Find where the given text appears and provide that cell's center as [x, y] coordinate. 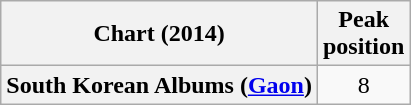
Peakposition [363, 34]
8 [363, 85]
South Korean Albums (Gaon) [160, 85]
Chart (2014) [160, 34]
